Find where the given text appears and provide that cell's center as (X, Y) coordinate. 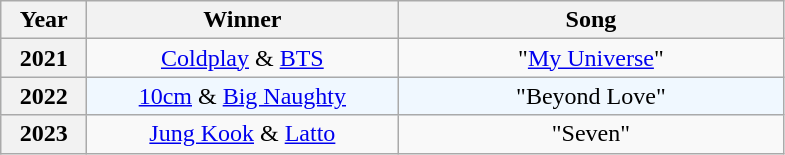
Song (591, 20)
"Beyond Love" (591, 96)
2022 (44, 96)
"Seven" (591, 134)
10cm & Big Naughty (242, 96)
Year (44, 20)
Jung Kook & Latto (242, 134)
Winner (242, 20)
"My Universe" (591, 58)
2021 (44, 58)
Coldplay & BTS (242, 58)
2023 (44, 134)
